For the text-containing cell, return its midpoint in [x, y] coordinate format. 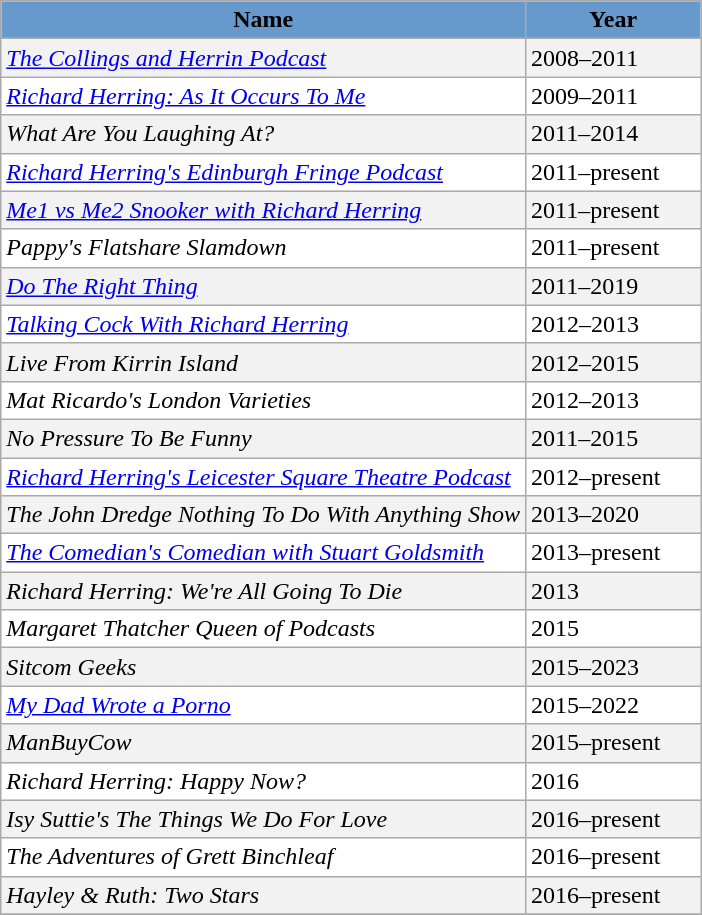
2011–2019 [614, 286]
2013–present [614, 553]
No Pressure To Be Funny [264, 438]
Pappy's Flatshare Slamdown [264, 248]
Isy Suttie's The Things We Do For Love [264, 819]
2016 [614, 781]
Talking Cock With Richard Herring [264, 324]
Hayley & Ruth: Two Stars [264, 895]
Me1 vs Me2 Snooker with Richard Herring [264, 210]
Name [264, 20]
2009–2011 [614, 96]
Richard Herring: As It Occurs To Me [264, 96]
2015–2023 [614, 667]
Richard Herring: We're All Going To Die [264, 591]
The Comedian's Comedian with Stuart Goldsmith [264, 553]
2011–2015 [614, 438]
Richard Herring's Edinburgh Fringe Podcast [264, 172]
Live From Kirrin Island [264, 362]
2015–2022 [614, 705]
2008–2011 [614, 58]
2015–present [614, 743]
My Dad Wrote a Porno [264, 705]
2015 [614, 629]
Margaret Thatcher Queen of Podcasts [264, 629]
2012–present [614, 477]
2012–2015 [614, 362]
Year [614, 20]
Richard Herring's Leicester Square Theatre Podcast [264, 477]
The John Dredge Nothing To Do With Anything Show [264, 515]
What Are You Laughing At? [264, 134]
The Adventures of Grett Binchleaf [264, 857]
Richard Herring: Happy Now? [264, 781]
2013–2020 [614, 515]
Sitcom Geeks [264, 667]
2011–2014 [614, 134]
Do The Right Thing [264, 286]
The Collings and Herrin Podcast [264, 58]
Mat Ricardo's London Varieties [264, 400]
ManBuyCow [264, 743]
2013 [614, 591]
